Return [X, Y] of the center of cell containing provided text 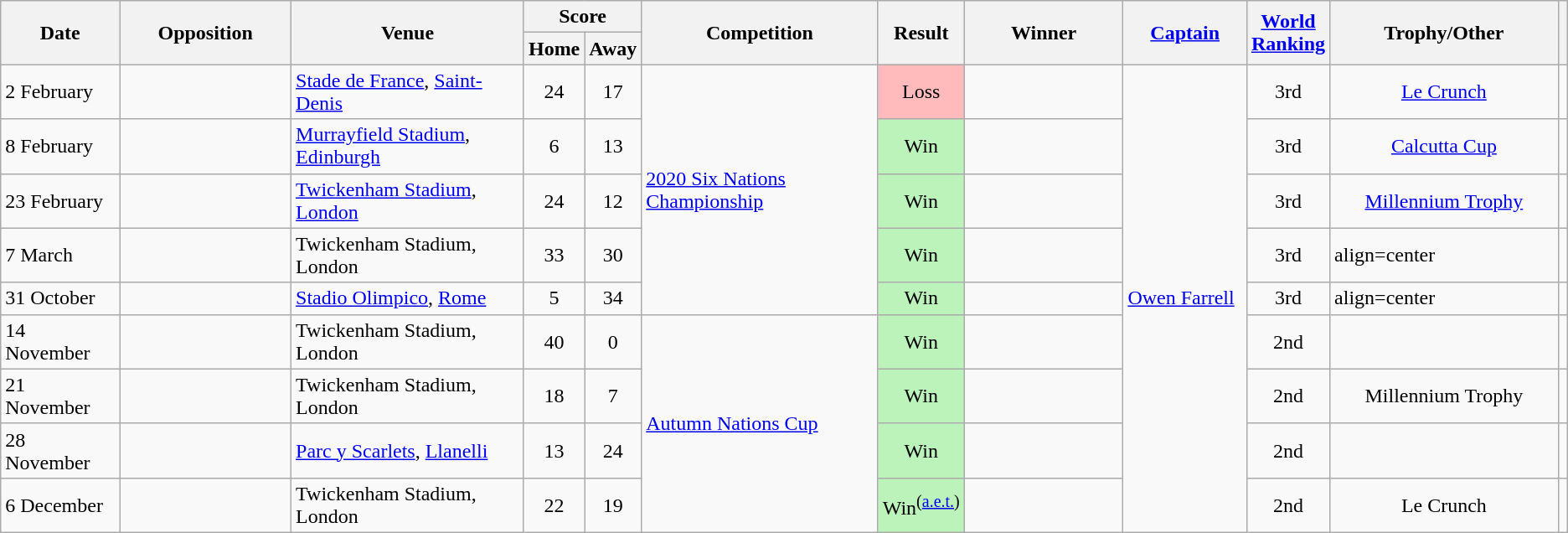
Home [554, 49]
8 February [60, 146]
Stadio Olimpico, Rome [408, 298]
Date [60, 33]
Autumn Nations Cup [760, 423]
Competition [760, 33]
Parc y Scarlets, Llanelli [408, 451]
40 [554, 342]
31 October [60, 298]
23 February [60, 201]
Calcutta Cup [1444, 146]
19 [613, 505]
33 [554, 255]
34 [613, 298]
17 [613, 92]
30 [613, 255]
Result [921, 33]
World Ranking [1288, 33]
Owen Farrell [1185, 298]
Winner [1044, 33]
7 [613, 396]
21 November [60, 396]
2020 Six Nations Championship [760, 189]
Score [582, 17]
Venue [408, 33]
Stade de France, Saint-Denis [408, 92]
Murrayfield Stadium, Edinburgh [408, 146]
12 [613, 201]
22 [554, 505]
5 [554, 298]
Opposition [206, 33]
Captain [1185, 33]
Loss [921, 92]
6 [554, 146]
6 December [60, 505]
Trophy/Other [1444, 33]
0 [613, 342]
18 [554, 396]
7 March [60, 255]
2 February [60, 92]
14 November [60, 342]
Win(a.e.t.) [921, 505]
28 November [60, 451]
Away [613, 49]
